Return [X, Y] of the center of cell containing provided text 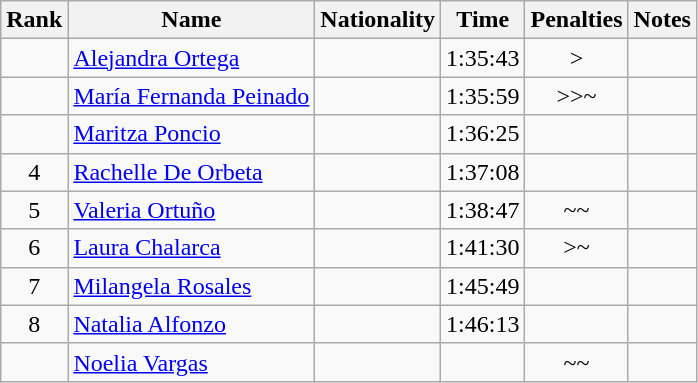
Valeria Ortuño [192, 210]
1:37:08 [483, 172]
4 [34, 172]
Milangela Rosales [192, 286]
Rachelle De Orbeta [192, 172]
8 [34, 324]
Natalia Alfonzo [192, 324]
> [576, 58]
1:45:49 [483, 286]
Laura Chalarca [192, 248]
>>~ [576, 96]
María Fernanda Peinado [192, 96]
Maritza Poncio [192, 134]
Time [483, 20]
Noelia Vargas [192, 362]
1:35:59 [483, 96]
1:41:30 [483, 248]
5 [34, 210]
1:46:13 [483, 324]
1:38:47 [483, 210]
Notes [662, 20]
7 [34, 286]
1:35:43 [483, 58]
6 [34, 248]
Alejandra Ortega [192, 58]
>~ [576, 248]
Name [192, 20]
Rank [34, 20]
Penalties [576, 20]
1:36:25 [483, 134]
Nationality [378, 20]
